Extract the [x, y] coordinate from the center of the cell holding the provided text.  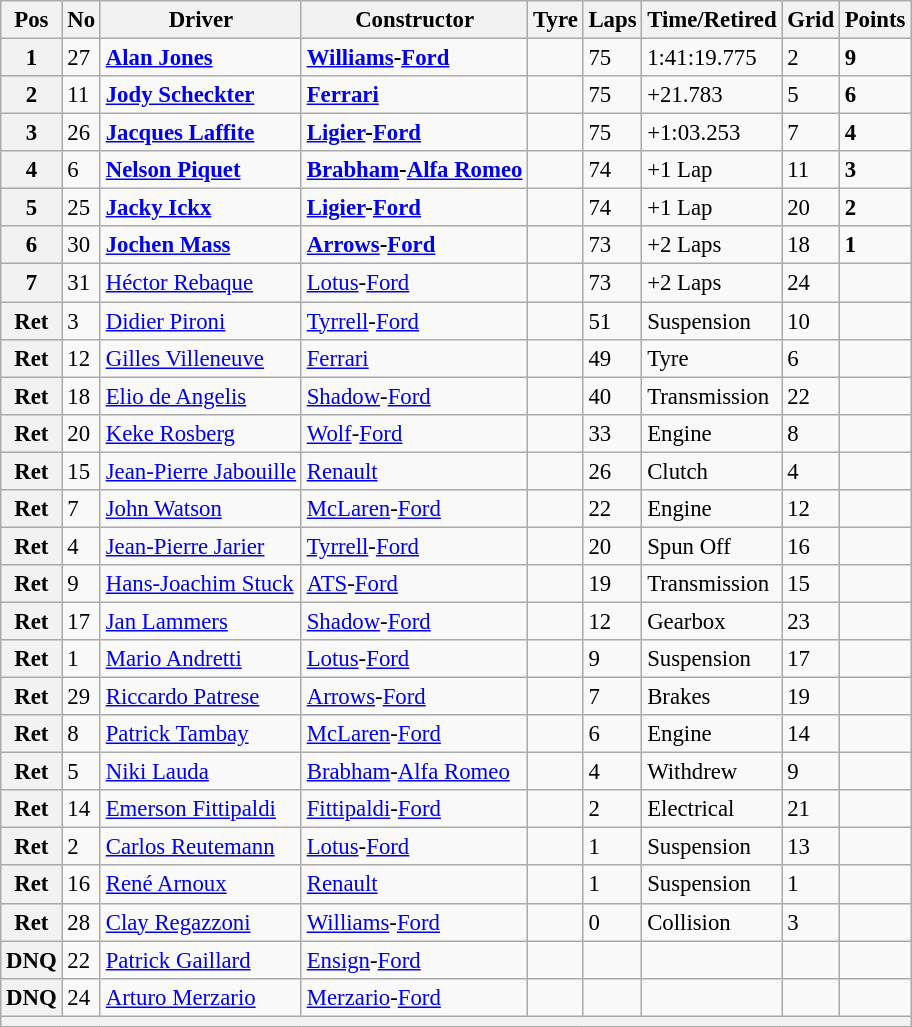
+1:03.253 [712, 133]
Withdrew [712, 772]
23 [810, 621]
Brakes [712, 697]
Patrick Gaillard [200, 960]
Didier Pironi [200, 321]
Spun Off [712, 546]
Elio de Angelis [200, 396]
Héctor Rebaque [200, 283]
+21.783 [712, 95]
Clay Regazzoni [200, 922]
33 [612, 433]
Nelson Piquet [200, 170]
51 [612, 321]
31 [81, 283]
Gilles Villeneuve [200, 358]
Emerson Fittipaldi [200, 809]
No [81, 20]
28 [81, 922]
Clutch [712, 471]
40 [612, 396]
25 [81, 208]
John Watson [200, 509]
Ensign-Ford [414, 960]
Laps [612, 20]
30 [81, 245]
Riccardo Patrese [200, 697]
Grid [810, 20]
Driver [200, 20]
Points [874, 20]
Niki Lauda [200, 772]
Electrical [712, 809]
13 [810, 847]
Jochen Mass [200, 245]
Gearbox [712, 621]
René Arnoux [200, 885]
ATS-Ford [414, 584]
Merzario-Ford [414, 997]
Wolf-Ford [414, 433]
Jacques Laffite [200, 133]
Keke Rosberg [200, 433]
21 [810, 809]
Jean-Pierre Jabouille [200, 471]
Jody Scheckter [200, 95]
Mario Andretti [200, 659]
Collision [712, 922]
Patrick Tambay [200, 734]
Constructor [414, 20]
Time/Retired [712, 20]
Carlos Reutemann [200, 847]
Jean-Pierre Jarier [200, 546]
Hans-Joachim Stuck [200, 584]
49 [612, 358]
Arturo Merzario [200, 997]
0 [612, 922]
29 [81, 697]
Jan Lammers [200, 621]
10 [810, 321]
Pos [32, 20]
Jacky Ickx [200, 208]
27 [81, 58]
Alan Jones [200, 58]
Fittipaldi-Ford [414, 809]
1:41:19.775 [712, 58]
